Scan for the cell matching the given text and deliver its [X, Y] coordinate at center. 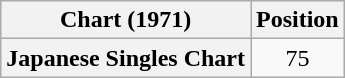
Chart (1971) [126, 20]
75 [297, 58]
Position [297, 20]
Japanese Singles Chart [126, 58]
